Scan for the cell matching the given text and deliver its (x, y) coordinate at center. 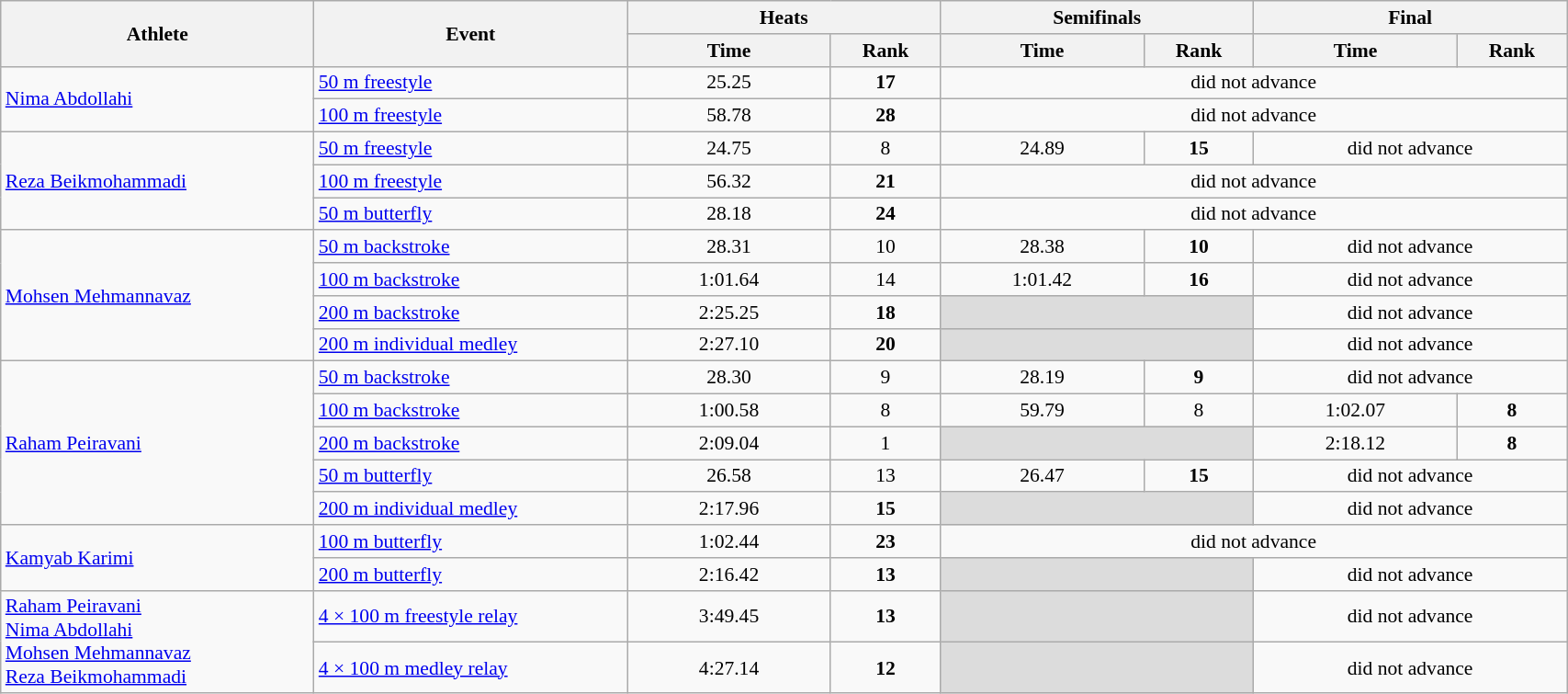
56.32 (729, 181)
Final (1411, 17)
2:09.04 (729, 443)
100 m butterfly (470, 541)
3:49.45 (729, 616)
58.78 (729, 116)
59.79 (1043, 411)
28 (886, 116)
28.31 (729, 247)
12 (886, 667)
Raham Peiravani (158, 443)
1:00.58 (729, 411)
4 × 100 m medley relay (470, 667)
1:02.44 (729, 541)
4:27.14 (729, 667)
18 (886, 313)
1 (886, 443)
Nima Abdollahi (158, 99)
28.18 (729, 214)
24 (886, 214)
23 (886, 541)
2:16.42 (729, 575)
28.38 (1043, 247)
16 (1198, 279)
26.47 (1043, 476)
1:01.64 (729, 279)
28.30 (729, 378)
17 (886, 83)
28.19 (1043, 378)
200 m butterfly (470, 575)
Raham PeiravaniNima AbdollahiMohsen MehmannavazReza Beikmohammadi (158, 642)
Semifinals (1097, 17)
26.58 (729, 476)
24.89 (1043, 149)
Kamyab Karimi (158, 557)
24.75 (729, 149)
1:02.07 (1356, 411)
21 (886, 181)
2:27.10 (729, 345)
25.25 (729, 83)
Heats (784, 17)
Mohsen Mehmannavaz (158, 296)
Event (470, 33)
1:01.42 (1043, 279)
2:18.12 (1356, 443)
4 × 100 m freestyle relay (470, 616)
2:17.96 (729, 509)
20 (886, 345)
Reza Beikmohammadi (158, 182)
Athlete (158, 33)
2:25.25 (729, 313)
14 (886, 279)
